Identify which cell holds the provided text, then report its (x, y) central coordinate. 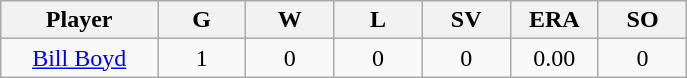
1 (202, 58)
G (202, 20)
W (290, 20)
L (378, 20)
Bill Boyd (80, 58)
Player (80, 20)
SO (642, 20)
ERA (554, 20)
SV (466, 20)
0.00 (554, 58)
